Output the (X, Y) coordinate of the center of the cell containing the given text.  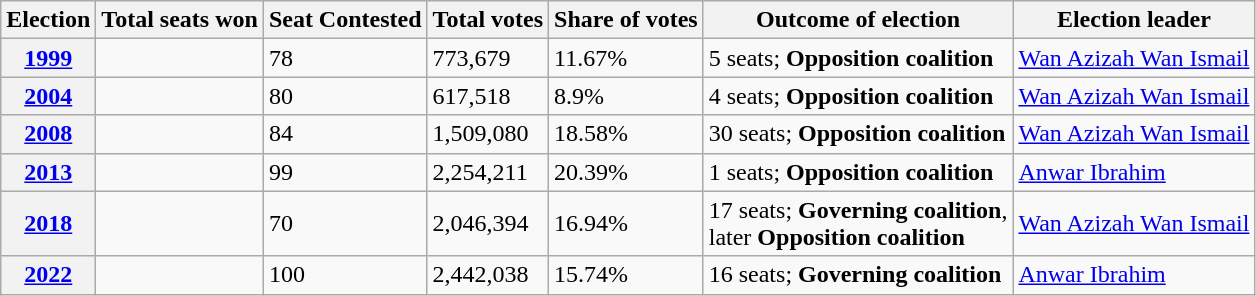
2,442,038 (488, 275)
78 (345, 58)
Total votes (488, 20)
99 (345, 172)
Total seats won (180, 20)
20.39% (626, 172)
Outcome of election (858, 20)
617,518 (488, 96)
8.9% (626, 96)
5 seats; Opposition coalition (858, 58)
2013 (48, 172)
2008 (48, 134)
Seat Contested (345, 20)
2,046,394 (488, 224)
1,509,080 (488, 134)
773,679 (488, 58)
70 (345, 224)
1999 (48, 58)
18.58% (626, 134)
2018 (48, 224)
1 seats; Opposition coalition (858, 172)
30 seats; Opposition coalition (858, 134)
2022 (48, 275)
100 (345, 275)
11.67% (626, 58)
15.74% (626, 275)
Election leader (1134, 20)
2004 (48, 96)
Share of votes (626, 20)
16 seats; Governing coalition (858, 275)
16.94% (626, 224)
17 seats; Governing coalition, later Opposition coalition (858, 224)
4 seats; Opposition coalition (858, 96)
Election (48, 20)
2,254,211 (488, 172)
80 (345, 96)
84 (345, 134)
